Find where the given text appears and provide that cell's center as (x, y) coordinate. 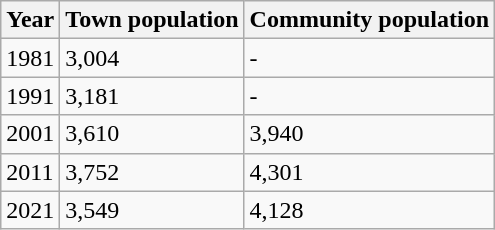
2021 (30, 210)
Year (30, 20)
3,549 (152, 210)
4,301 (369, 172)
3,752 (152, 172)
Town population (152, 20)
3,181 (152, 96)
3,610 (152, 134)
Community population (369, 20)
1991 (30, 96)
3,940 (369, 134)
4,128 (369, 210)
2001 (30, 134)
3,004 (152, 58)
1981 (30, 58)
2011 (30, 172)
